Find where the given text appears and provide that cell's center as (x, y) coordinate. 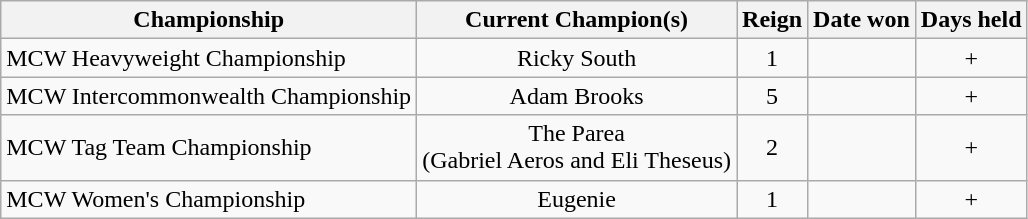
MCW Women's Championship (209, 199)
Reign (772, 20)
Championship (209, 20)
Current Champion(s) (577, 20)
Days held (971, 20)
MCW Heavyweight Championship (209, 58)
Date won (862, 20)
MCW Tag Team Championship (209, 148)
2 (772, 148)
Eugenie (577, 199)
Adam Brooks (577, 96)
MCW Intercommonwealth Championship (209, 96)
5 (772, 96)
Ricky South (577, 58)
The Parea(Gabriel Aeros and Eli Theseus) (577, 148)
